Return [X, Y] of the center of cell containing provided text 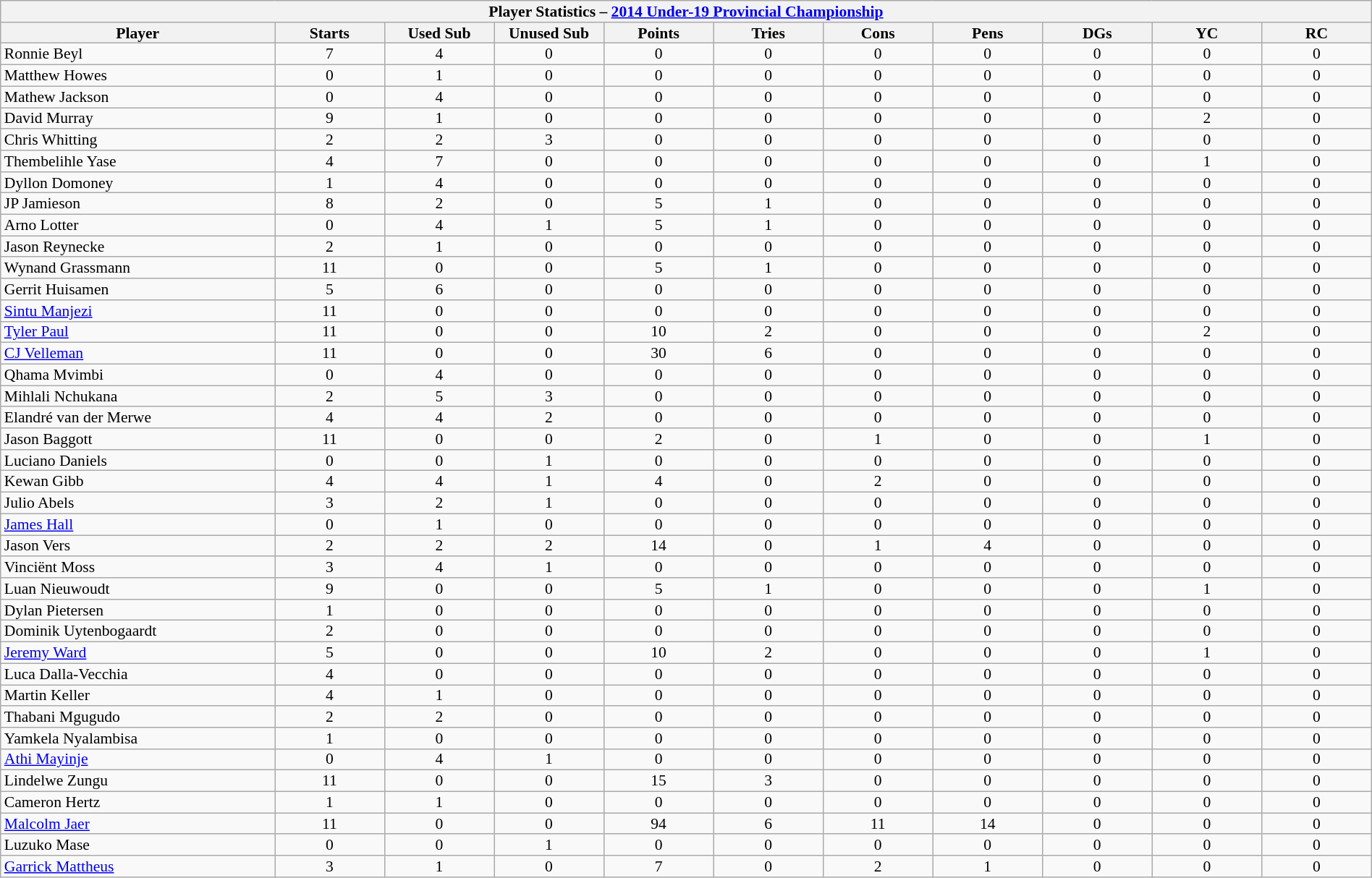
Jason Baggott [137, 439]
Thabani Mgugudo [137, 717]
8 [330, 204]
Cameron Hertz [137, 803]
Unused Sub [549, 33]
CJ Velleman [137, 354]
Jeremy Ward [137, 653]
Gerrit Huisamen [137, 289]
Julio Abels [137, 503]
Cons [878, 33]
Arno Lotter [137, 226]
Wynand Grassmann [137, 268]
Tries [768, 33]
JP Jamieson [137, 204]
Luca Dalla-Vecchia [137, 674]
Player [137, 33]
Qhama Mvimbi [137, 375]
Lindelwe Zungu [137, 781]
Malcolm Jaer [137, 824]
David Murray [137, 119]
Luciano Daniels [137, 461]
Luan Nieuwoudt [137, 589]
Jason Vers [137, 546]
Sintu Manjezi [137, 311]
Yamkela Nyalambisa [137, 738]
Starts [330, 33]
94 [659, 824]
Jason Reynecke [137, 247]
Thembelihle Yase [137, 161]
Martin Keller [137, 696]
YC [1207, 33]
Ronnie Beyl [137, 54]
Player Statistics – 2014 Under-19 Provincial Championship [686, 12]
15 [659, 781]
Dyllon Domoney [137, 183]
RC [1317, 33]
Tyler Paul [137, 332]
Dominik Uytenbogaardt [137, 631]
Chris Whitting [137, 140]
Dylan Pietersen [137, 610]
Vinciënt Moss [137, 568]
Pens [988, 33]
DGs [1097, 33]
Elandré van der Merwe [137, 418]
Athi Mayinje [137, 760]
Mihlali Nchukana [137, 396]
Kewan Gibb [137, 482]
30 [659, 354]
Used Sub [439, 33]
James Hall [137, 524]
Points [659, 33]
Garrick Mattheus [137, 866]
Matthew Howes [137, 76]
Mathew Jackson [137, 97]
Luzuko Mase [137, 845]
